Provide the (x, y) coordinate of the cell's center where the given text is located.  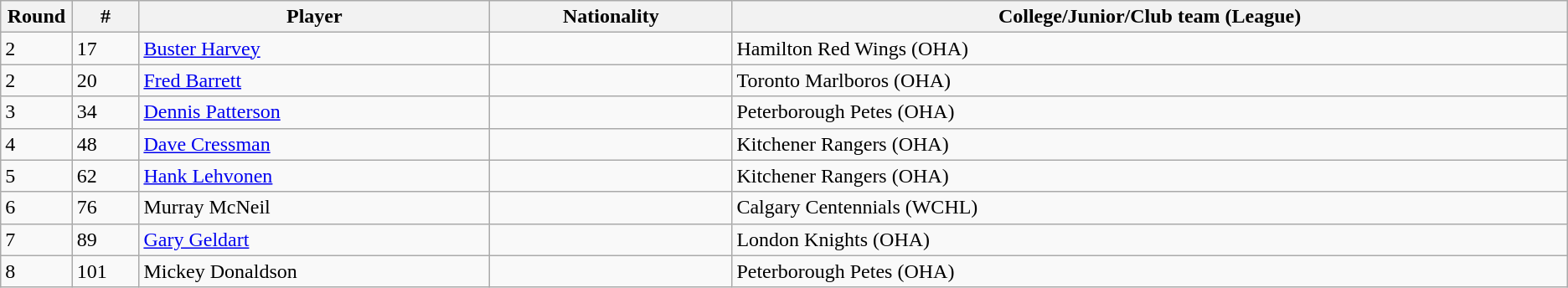
20 (106, 80)
62 (106, 176)
5 (37, 176)
34 (106, 112)
London Knights (OHA) (1149, 239)
6 (37, 208)
Hamilton Red Wings (OHA) (1149, 49)
Calgary Centennials (WCHL) (1149, 208)
College/Junior/Club team (League) (1149, 17)
Player (315, 17)
Murray McNeil (315, 208)
89 (106, 239)
17 (106, 49)
Round (37, 17)
3 (37, 112)
7 (37, 239)
# (106, 17)
Buster Harvey (315, 49)
4 (37, 144)
48 (106, 144)
Nationality (611, 17)
76 (106, 208)
Dennis Patterson (315, 112)
Toronto Marlboros (OHA) (1149, 80)
101 (106, 271)
Dave Cressman (315, 144)
Hank Lehvonen (315, 176)
Gary Geldart (315, 239)
Mickey Donaldson (315, 271)
8 (37, 271)
Fred Barrett (315, 80)
